Return [X, Y] of the center of cell containing provided text 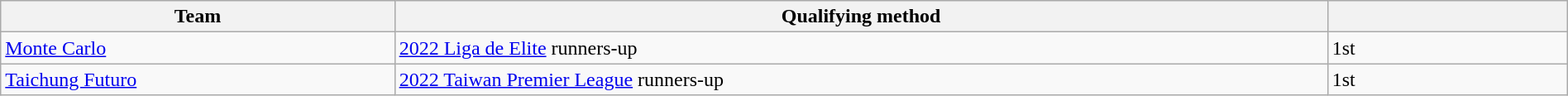
Taichung Futuro [198, 79]
2022 Taiwan Premier League runners-up [861, 79]
Monte Carlo [198, 48]
Team [198, 17]
2022 Liga de Elite runners-up [861, 48]
Qualifying method [861, 17]
